Extract the [x, y] coordinate from the center of the cell holding the provided text.  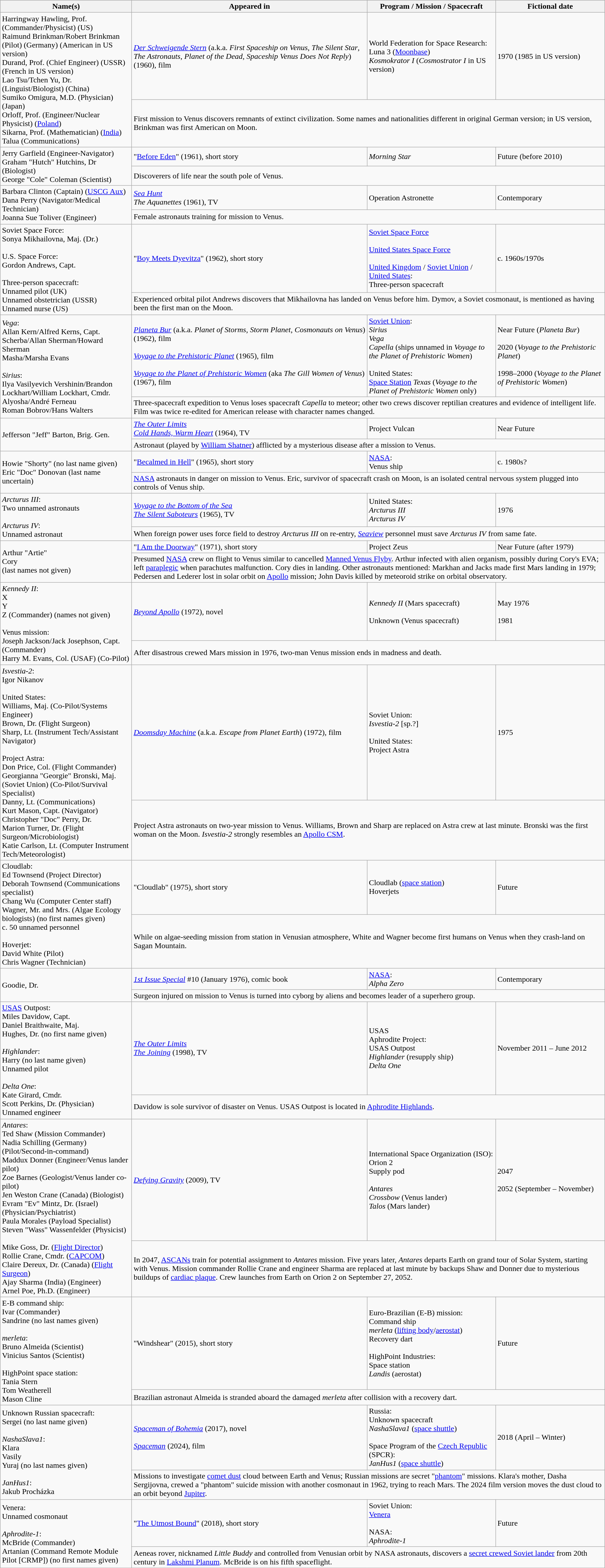
"Before Eden" (1961), short story [249, 157]
Kennedy II (Mars spacecraft)Unknown (Venus spacecraft) [431, 612]
Barbara Clinton (Captain) (USCG Aux)Dana Perry (Navigator/Medical Technician)Joanna Sue Toliver (Engineer) [66, 205]
Near Future [550, 429]
World Federation for Space Research:Luna 3 (Moonbase)Kosmokrator I (Cosmostrator I in US version) [431, 56]
"Boy Meets Dyevitza" (1962), short story [249, 258]
After disastrous crewed Mars mission in 1976, two-man Venus mission ends in madness and death. [368, 652]
Kennedy II:XYZ (Commander) (names not given)Venus mission:Joseph Jackson/Jack Josephson, Capt. (Commander)Harry M. Evans, Col. (USAF) (Co-Pilot) [66, 624]
Name(s) [66, 6]
Russia:Unknown spacecraftNashaSlava1 (space shuttle)Space Program of the Czech Republic (SPCR):JanHus1 (space shuttle) [431, 1437]
Program / Mission / Spacecraft [431, 6]
Soviet Union:VeneraNASA:Aphrodite-1 [431, 1523]
Cloudlab (space station)Hoverjets [431, 887]
Arthur "Artie"Cory(last names not given) [66, 561]
Spaceman of Bohemia (2017), novelSpaceman (2024), film [249, 1437]
Near Future (Planeta Bur)2020 (Voyage to the Prehistoric Planet)1998–2000 (Voyage to the Planet of Prehistoric Women) [550, 356]
Sea HuntThe Aquanettes (1961), TV [249, 198]
Unknown Russian spacecraft:Sergei (no last name given)NashaSlava1:KlaraVasilyYuraj (no last names given)JanHus1:Jakub Procházka [66, 1452]
Defying Gravity (2009), TV [249, 1180]
Euro-Brazilian (E-B) mission:Command shipmerleta (lifting body/aerostat)Recovery dartHighPoint Industries:Space stationLandis (aerostat) [431, 1343]
Appeared in [249, 6]
1976 [550, 510]
Arcturus III:Two unnamed astronautsArcturus IV:Unnamed astronaut [66, 517]
Future (before 2010) [550, 157]
USASAphrodite Project:USAS OutpostHighlander (resupply ship)Delta One [431, 1048]
The Outer LimitsCold Hands, Warm Heart (1964), TV [249, 429]
"Cloudlab" (1975), short story [249, 887]
Astronaut (played by William Shatner) afflicted by a mysterious disease after a mission to Venus. [368, 445]
Female astronauts training for mission to Venus. [368, 217]
Surgeon injured on mission to Venus is turned into cyborg by aliens and becomes leader of a superhero group. [368, 996]
Fictional date [550, 6]
NASA:Alpha Zero [431, 979]
"I Am the Doorway" (1971), short story [249, 546]
2018 (April – Winter) [550, 1437]
Venera:Unnamed cosmonautAphrodite-1:McBride (Commander)Artanian (Command Remote Module Pilot [CRMP]) (no first names given) [66, 1534]
November 2011 – June 2012 [550, 1048]
Project Zeus [431, 546]
United States:Arcturus IIIArcturus IV [431, 510]
20472052 (September – November) [550, 1180]
Morning Star [431, 157]
Soviet Space ForceUnited States Space ForceUnited Kingdom / Soviet Union / United States:Three-person spacecraft [431, 258]
Voyage to the Bottom of the SeaThe Silent Saboteurs (1965), TV [249, 510]
Project Vulcan [431, 429]
Operation Astronette [431, 198]
Doomsday Machine (a.k.a. Escape from Planet Earth) (1972), film [249, 732]
Brazilian astronaut Almeida is stranded aboard the damaged merleta after collision with a recovery dart. [368, 1397]
1st Issue Special #10 (January 1976), comic book [249, 979]
May 19761981 [550, 612]
When foreign power uses force field to destroy Arcturus III on re-entry, Seaview personnel must save Arcturus IV from same fate. [368, 534]
"Becalmed in Hell" (1965), short story [249, 461]
The Outer LimitsThe Joining (1998), TV [249, 1048]
"Windshear" (2015), short story [249, 1343]
Davidow is sole survivor of disaster on Venus. USAS Outpost is located in Aphrodite Highlands. [368, 1107]
Discoverers of life near the south pole of Venus. [368, 176]
Jerry Garfield (Engineer-Navigator)Graham "Hutch" Hutchins, Dr (Biologist)George "Cole" Coleman (Scientist) [66, 166]
1975 [550, 732]
Goodie, Dr. [66, 985]
"The Utmost Bound" (2018), short story [249, 1523]
Near Future (after 1979) [550, 546]
Soviet Union:Isvestia-2 [sp.?]United States:Project Astra [431, 732]
NASA:Venus ship [431, 461]
Howie "Shorty" (no last name given)Eric "Doc" Donovan (last name uncertain) [66, 472]
c. 1960s/1970s [550, 258]
1970 (1985 in US version) [550, 56]
Jefferson "Jeff" Barton, Brig. Gen. [66, 434]
c. 1980s? [550, 461]
Beyond Apollo (1972), novel [249, 612]
International Space Organization (ISO):Orion 2Supply podAntaresCrossbow (Venus lander)Talos (Mars lander) [431, 1180]
